Determine the [x, y] coordinate at the center of the cell enclosing the given text.  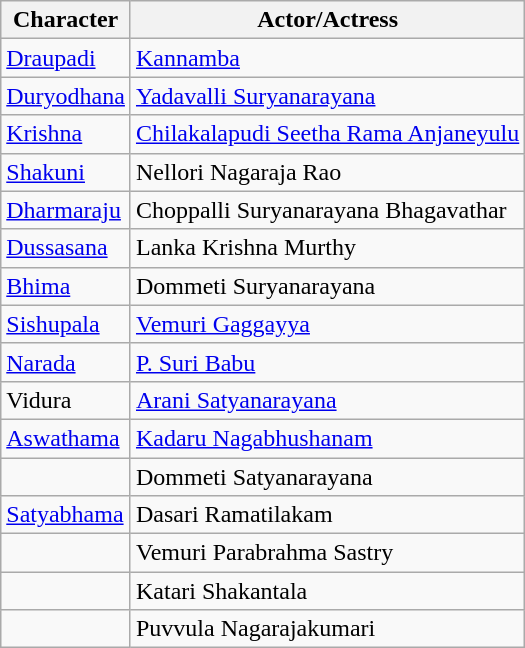
Kannamba [327, 58]
Duryodhana [66, 96]
Choppalli Suryanarayana Bhagavathar [327, 210]
P. Suri Babu [327, 362]
Bhima [66, 286]
Shakuni [66, 172]
Vidura [66, 400]
Vemuri Gaggayya [327, 324]
Draupadi [66, 58]
Narada [66, 362]
Character [66, 20]
Katari Shakantala [327, 591]
Yadavalli Suryanarayana [327, 96]
Chilakalapudi Seetha Rama Anjaneyulu [327, 134]
Krishna [66, 134]
Arani Satyanarayana [327, 400]
Dussasana [66, 248]
Aswathama [66, 438]
Sishupala [66, 324]
Satyabhama [66, 515]
Dommeti Satyanarayana [327, 477]
Dommeti Suryanarayana [327, 286]
Kadaru Nagabhushanam [327, 438]
Actor/Actress [327, 20]
Lanka Krishna Murthy [327, 248]
Dharmaraju [66, 210]
Nellori Nagaraja Rao [327, 172]
Puvvula Nagarajakumari [327, 629]
Dasari Ramatilakam [327, 515]
Vemuri Parabrahma Sastry [327, 553]
